Output the (X, Y) coordinate of the center of the cell containing the given text.  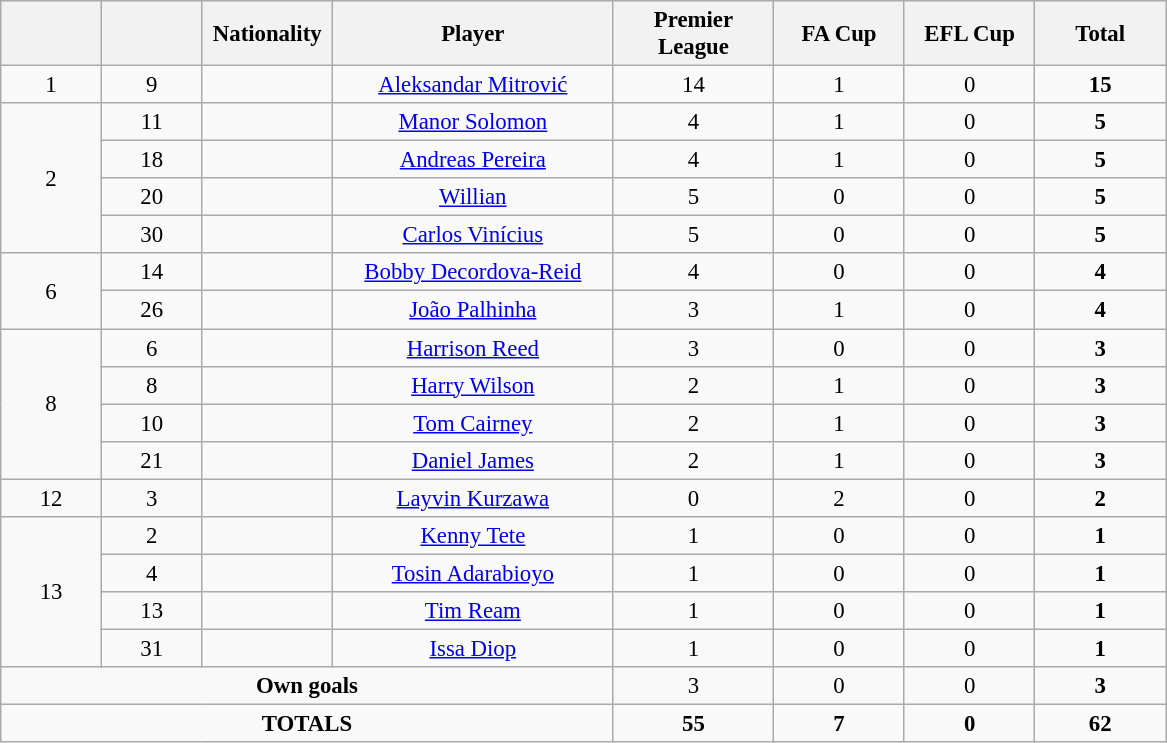
Own goals (307, 686)
EFL Cup (970, 34)
Andreas Pereira (474, 160)
Premier League (694, 34)
15 (1100, 85)
Player (474, 34)
55 (694, 724)
TOTALS (307, 724)
Manor Solomon (474, 122)
Kenny Tete (474, 536)
João Palhinha (474, 310)
62 (1100, 724)
Bobby Decordova-Reid (474, 273)
Tom Cairney (474, 423)
Tosin Adarabioyo (474, 573)
Aleksandar Mitrović (474, 85)
Tim Ream (474, 611)
9 (152, 85)
Harrison Reed (474, 348)
Harry Wilson (474, 385)
20 (152, 197)
12 (52, 498)
Willian (474, 197)
Daniel James (474, 460)
26 (152, 310)
10 (152, 423)
11 (152, 122)
30 (152, 235)
7 (840, 724)
Carlos Vinícius (474, 235)
Nationality (268, 34)
Issa Diop (474, 648)
FA Cup (840, 34)
31 (152, 648)
18 (152, 160)
Total (1100, 34)
21 (152, 460)
Layvin Kurzawa (474, 498)
